Return the [X, Y] coordinate for the center point of the cell that contains the specified text.  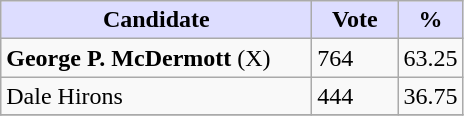
63.25 [430, 58]
764 [355, 58]
444 [355, 96]
Dale Hirons [156, 96]
Vote [355, 20]
George P. McDermott (X) [156, 58]
% [430, 20]
36.75 [430, 96]
Candidate [156, 20]
